Return the [X, Y] coordinate for the center point of the cell that contains the specified text.  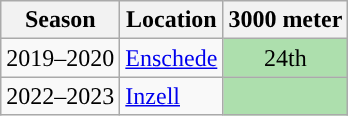
2022–2023 [60, 96]
Enschede [172, 58]
2019–2020 [60, 58]
24th [286, 58]
Inzell [172, 96]
Season [60, 20]
3000 meter [286, 20]
Location [172, 20]
